Scan for the cell matching the given text and deliver its [x, y] coordinate at center. 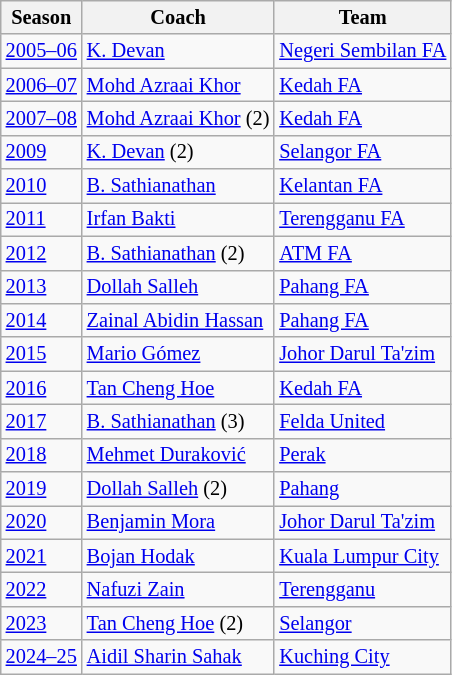
2018 [42, 455]
Mohd Azraai Khor (2) [178, 118]
2020 [42, 522]
Zainal Abidin Hassan [178, 320]
Coach [178, 17]
2007–08 [42, 118]
Tan Cheng Hoe (2) [178, 623]
2011 [42, 219]
Terengganu FA [362, 219]
Selangor [362, 623]
Bojan Hodak [178, 556]
2015 [42, 354]
K. Devan (2) [178, 152]
Felda United [362, 421]
B. Sathianathan [178, 186]
Season [42, 17]
B. Sathianathan (3) [178, 421]
Team [362, 17]
Irfan Bakti [178, 219]
Dollah Salleh [178, 287]
Negeri Sembilan FA [362, 51]
Selangor FA [362, 152]
2010 [42, 186]
ATM FA [362, 253]
Mehmet Duraković [178, 455]
K. Devan [178, 51]
Benjamin Mora [178, 522]
2019 [42, 489]
2005–06 [42, 51]
Aidil Sharin Sahak [178, 657]
2021 [42, 556]
Pahang [362, 489]
Mohd Azraai Khor [178, 85]
2006–07 [42, 85]
Tan Cheng Hoe [178, 388]
Kuching City [362, 657]
Dollah Salleh (2) [178, 489]
2014 [42, 320]
B. Sathianathan (2) [178, 253]
2017 [42, 421]
Perak [362, 455]
2009 [42, 152]
Kelantan FA [362, 186]
Mario Gómez [178, 354]
2022 [42, 589]
Terengganu [362, 589]
2023 [42, 623]
2024–25 [42, 657]
Nafuzi Zain [178, 589]
2013 [42, 287]
2012 [42, 253]
Kuala Lumpur City [362, 556]
2016 [42, 388]
